Search for the cell housing the specified text and yield its (X, Y) center coordinate. 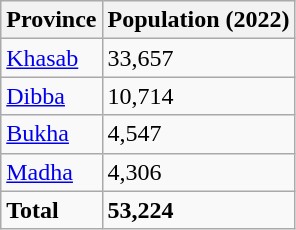
10,714 (198, 96)
Dibba (52, 96)
Madha (52, 172)
Khasab (52, 58)
Population (2022) (198, 20)
4,306 (198, 172)
33,657 (198, 58)
4,547 (198, 134)
53,224 (198, 210)
Bukha (52, 134)
Province (52, 20)
Total (52, 210)
